Search for the cell housing the specified text and yield its (X, Y) center coordinate. 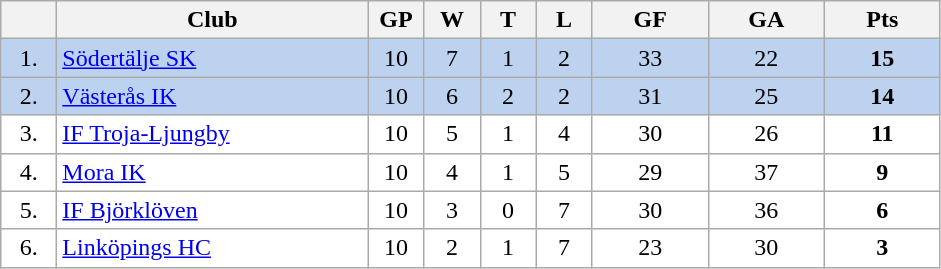
25 (766, 96)
33 (650, 58)
Västerås IK (212, 96)
14 (882, 96)
L (564, 20)
31 (650, 96)
GP (396, 20)
22 (766, 58)
T (508, 20)
Pts (882, 20)
0 (508, 210)
36 (766, 210)
3. (29, 134)
29 (650, 172)
37 (766, 172)
GA (766, 20)
4. (29, 172)
1. (29, 58)
W (452, 20)
5. (29, 210)
2. (29, 96)
6. (29, 248)
23 (650, 248)
IF Troja-Ljungby (212, 134)
Linköpings HC (212, 248)
Mora IK (212, 172)
IF Björklöven (212, 210)
26 (766, 134)
Södertälje SK (212, 58)
11 (882, 134)
GF (650, 20)
Club (212, 20)
15 (882, 58)
9 (882, 172)
